Output the [x, y] coordinate of the center of the cell containing the given text.  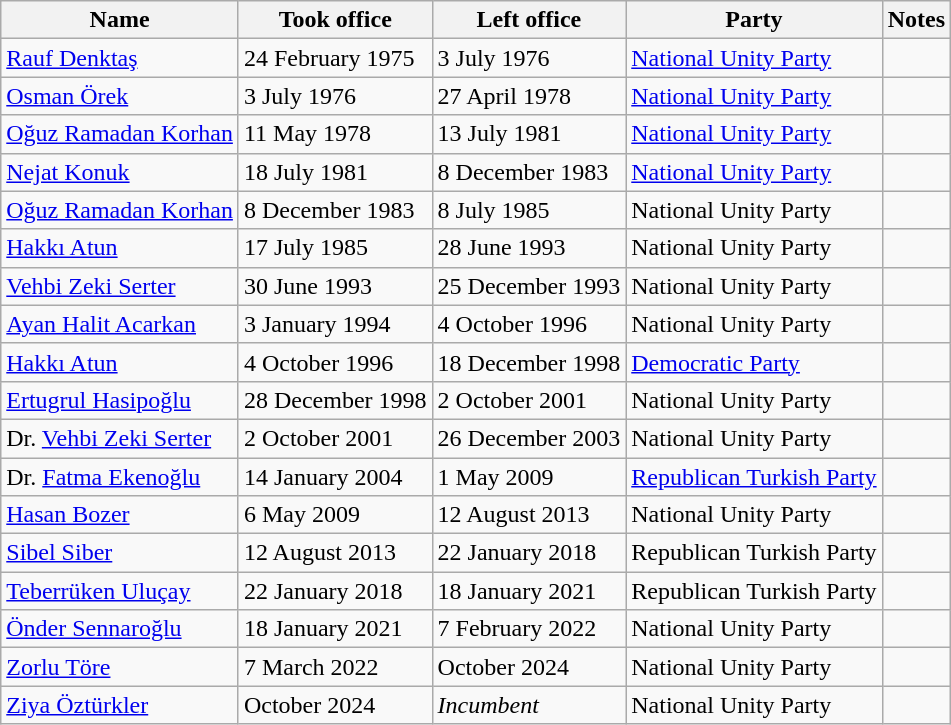
7 March 2022 [335, 667]
13 July 1981 [529, 134]
26 December 2003 [529, 438]
Notes [916, 20]
24 February 1975 [335, 58]
28 June 1993 [529, 248]
Vehbi Zeki Serter [120, 286]
8 July 1985 [529, 210]
Name [120, 20]
Dr. Vehbi Zeki Serter [120, 438]
1 May 2009 [529, 477]
Ziya Öztürkler [120, 705]
7 February 2022 [529, 629]
6 May 2009 [335, 515]
Rauf Denktaş [120, 58]
Democratic Party [754, 362]
27 April 1978 [529, 96]
Nejat Konuk [120, 172]
Teberrüken Uluçay [120, 591]
17 July 1985 [335, 248]
30 June 1993 [335, 286]
14 January 2004 [335, 477]
Hasan Bozer [120, 515]
11 May 1978 [335, 134]
Osman Örek [120, 96]
Dr. Fatma Ekenoğlu [120, 477]
18 July 1981 [335, 172]
Left office [529, 20]
Önder Sennaroğlu [120, 629]
Party [754, 20]
18 December 1998 [529, 362]
3 January 1994 [335, 324]
Zorlu Töre [120, 667]
Incumbent [529, 705]
Ayan Halit Acarkan [120, 324]
Sibel Siber [120, 553]
Took office [335, 20]
25 December 1993 [529, 286]
Ertugrul Hasipoğlu [120, 400]
28 December 1998 [335, 400]
